Provide the (X, Y) coordinate of the cell's center where the given text is located.  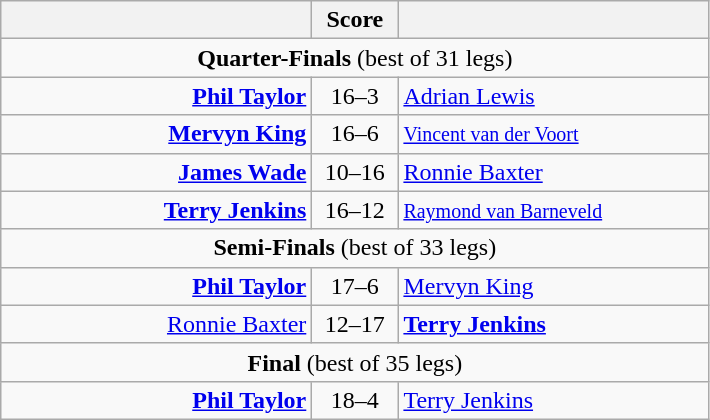
James Wade (156, 172)
17–6 (355, 286)
16–3 (355, 96)
10–16 (355, 172)
Final (best of 35 legs) (355, 362)
12–17 (355, 324)
Adrian Lewis (554, 96)
Semi-Finals (best of 33 legs) (355, 248)
Vincent van der Voort (554, 134)
Quarter-Finals (best of 31 legs) (355, 58)
16–6 (355, 134)
18–4 (355, 400)
16–12 (355, 210)
Score (355, 20)
Raymond van Barneveld (554, 210)
